Find where the given text appears and provide that cell's center as [x, y] coordinate. 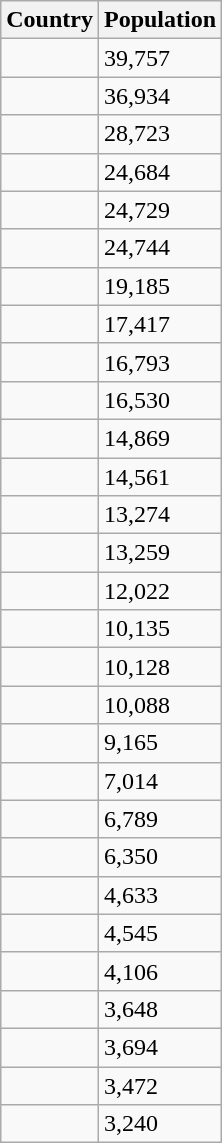
10,088 [160, 705]
14,869 [160, 438]
17,417 [160, 324]
7,014 [160, 781]
6,350 [160, 857]
36,934 [160, 96]
39,757 [160, 58]
10,135 [160, 629]
28,723 [160, 134]
13,274 [160, 515]
3,240 [160, 1124]
14,561 [160, 477]
3,648 [160, 1009]
13,259 [160, 553]
19,185 [160, 286]
Population [160, 20]
9,165 [160, 743]
16,530 [160, 400]
10,128 [160, 667]
24,684 [160, 172]
6,789 [160, 819]
3,472 [160, 1085]
24,744 [160, 248]
3,694 [160, 1047]
4,106 [160, 971]
4,545 [160, 933]
12,022 [160, 591]
24,729 [160, 210]
4,633 [160, 895]
Country [50, 20]
16,793 [160, 362]
